Determine the (X, Y) coordinate at the center of the cell enclosing the given text.  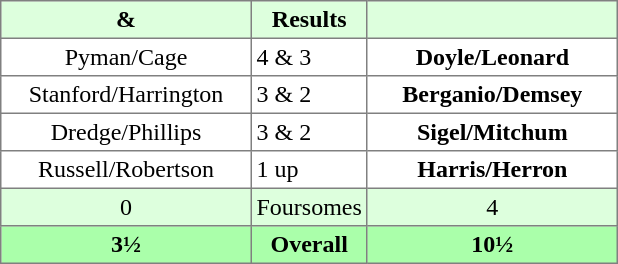
1 up (309, 170)
Sigel/Mitchum (492, 132)
Overall (309, 245)
4 & 3 (309, 57)
Stanford/Harrington (126, 95)
Berganio/Demsey (492, 95)
Foursomes (309, 207)
Russell/Robertson (126, 170)
Results (309, 20)
Doyle/Leonard (492, 57)
Dredge/Phillips (126, 132)
Harris/Herron (492, 170)
& (126, 20)
3½ (126, 245)
10½ (492, 245)
4 (492, 207)
Pyman/Cage (126, 57)
0 (126, 207)
